Pinpoint the cell where the given text exists, returning its (x, y) midpoint coordinate. 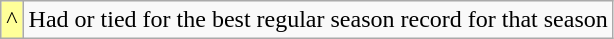
Had or tied for the best regular season record for that season (318, 20)
^ (12, 20)
